Detect which cell encompasses the target text, then output its (x, y) center coordinate. 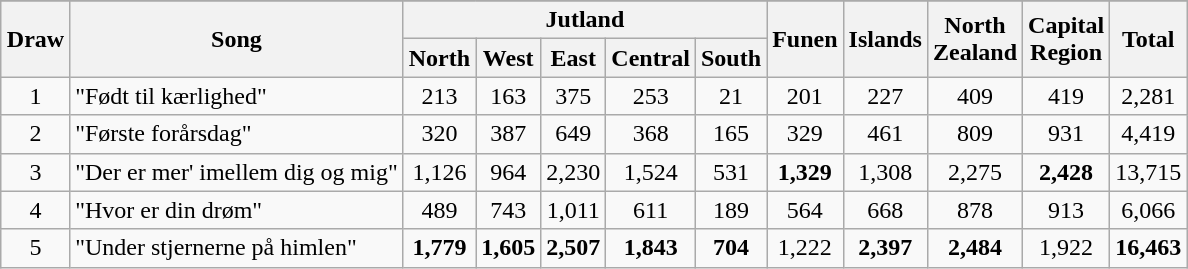
South (730, 58)
2,275 (974, 172)
1,779 (439, 248)
165 (730, 134)
Jutland (584, 20)
531 (730, 172)
1,329 (805, 172)
"Født til kærlighed" (237, 96)
Draw (35, 39)
Central (651, 58)
409 (974, 96)
1,126 (439, 172)
878 (974, 210)
2,484 (974, 248)
6,066 (1148, 210)
Total (1148, 39)
1 (35, 96)
368 (651, 134)
3 (35, 172)
1,922 (1066, 248)
329 (805, 134)
West (508, 58)
611 (651, 210)
2 (35, 134)
253 (651, 96)
387 (508, 134)
2,281 (1148, 96)
4 (35, 210)
189 (730, 210)
320 (439, 134)
931 (1066, 134)
213 (439, 96)
"Hvor er din drøm" (237, 210)
227 (885, 96)
2,507 (574, 248)
21 (730, 96)
"Under stjernerne på himlen" (237, 248)
964 (508, 172)
704 (730, 248)
913 (1066, 210)
668 (885, 210)
North (439, 58)
489 (439, 210)
NorthZealand (974, 39)
2,397 (885, 248)
163 (508, 96)
Funen (805, 39)
1,605 (508, 248)
743 (508, 210)
5 (35, 248)
4,419 (1148, 134)
1,308 (885, 172)
1,843 (651, 248)
"Første forårsdag" (237, 134)
809 (974, 134)
2,428 (1066, 172)
2,230 (574, 172)
564 (805, 210)
16,463 (1148, 248)
Islands (885, 39)
1,011 (574, 210)
461 (885, 134)
201 (805, 96)
375 (574, 96)
1,222 (805, 248)
649 (574, 134)
1,524 (651, 172)
Song (237, 39)
419 (1066, 96)
East (574, 58)
"Der er mer' imellem dig og mig" (237, 172)
13,715 (1148, 172)
CapitalRegion (1066, 39)
